Find where the given text appears and provide that cell's center as [X, Y] coordinate. 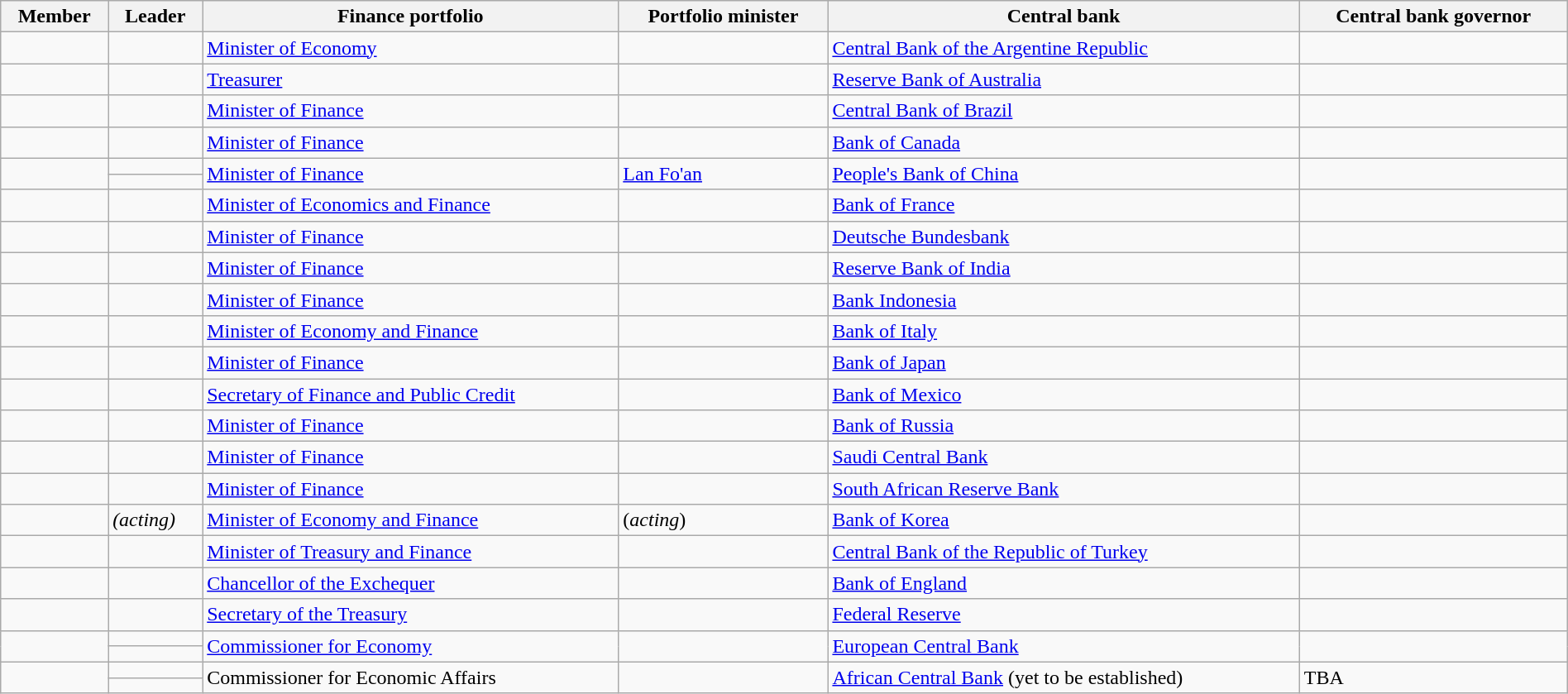
Bank of England [1064, 583]
Secretary of the Treasury [410, 615]
African Central Bank (yet to be established) [1064, 677]
Central bank [1064, 17]
Minister of Economics and Finance [410, 205]
Bank of Italy [1064, 331]
Secretary of Finance and Public Credit [410, 395]
Bank of Russia [1064, 426]
Federal Reserve [1064, 615]
Portfolio minister [723, 17]
Bank of France [1064, 205]
Finance portfolio [410, 17]
Central Bank of the Republic of Turkey [1064, 552]
Minister of Economy [410, 48]
Member [55, 17]
TBA [1433, 677]
Bank of Korea [1064, 520]
Reserve Bank of India [1064, 268]
Central Bank of Brazil [1064, 111]
Central Bank of the Argentine Republic [1064, 48]
People's Bank of China [1064, 174]
Reserve Bank of Australia [1064, 79]
Bank of Mexico [1064, 395]
Chancellor of the Exchequer [410, 583]
Commissioner for Economic Affairs [410, 677]
Commissioner for Economy [410, 646]
Deutsche Bundesbank [1064, 237]
Central bank governor [1433, 17]
Treasurer [410, 79]
Bank Indonesia [1064, 299]
Bank of Canada [1064, 142]
European Central Bank [1064, 646]
Lan Fo'an [723, 174]
South African Reserve Bank [1064, 489]
Leader [155, 17]
Saudi Central Bank [1064, 457]
Minister of Treasury and Finance [410, 552]
Bank of Japan [1064, 362]
